Detect which cell encompasses the target text, then output its [x, y] center coordinate. 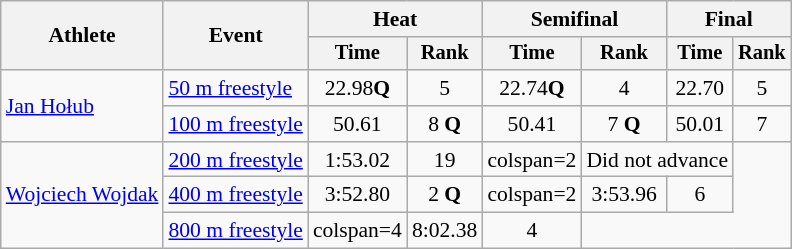
colspan=4 [358, 231]
7 Q [624, 124]
22.98Q [358, 88]
100 m freestyle [235, 124]
800 m freestyle [235, 231]
2 Q [444, 195]
Jan Hołub [82, 106]
22.70 [700, 88]
Event [235, 36]
6 [700, 195]
19 [444, 160]
1:53.02 [358, 160]
200 m freestyle [235, 160]
Heat [396, 19]
Wojciech Wojdak [82, 196]
3:52.80 [358, 195]
50 m freestyle [235, 88]
8:02.38 [444, 231]
50.41 [532, 124]
22.74Q [532, 88]
Semifinal [574, 19]
3:53.96 [624, 195]
Final [729, 19]
Did not advance [657, 160]
7 [762, 124]
400 m freestyle [235, 195]
8 Q [444, 124]
50.61 [358, 124]
50.01 [700, 124]
Athlete [82, 36]
